Identify which cell holds the provided text, then report its (X, Y) central coordinate. 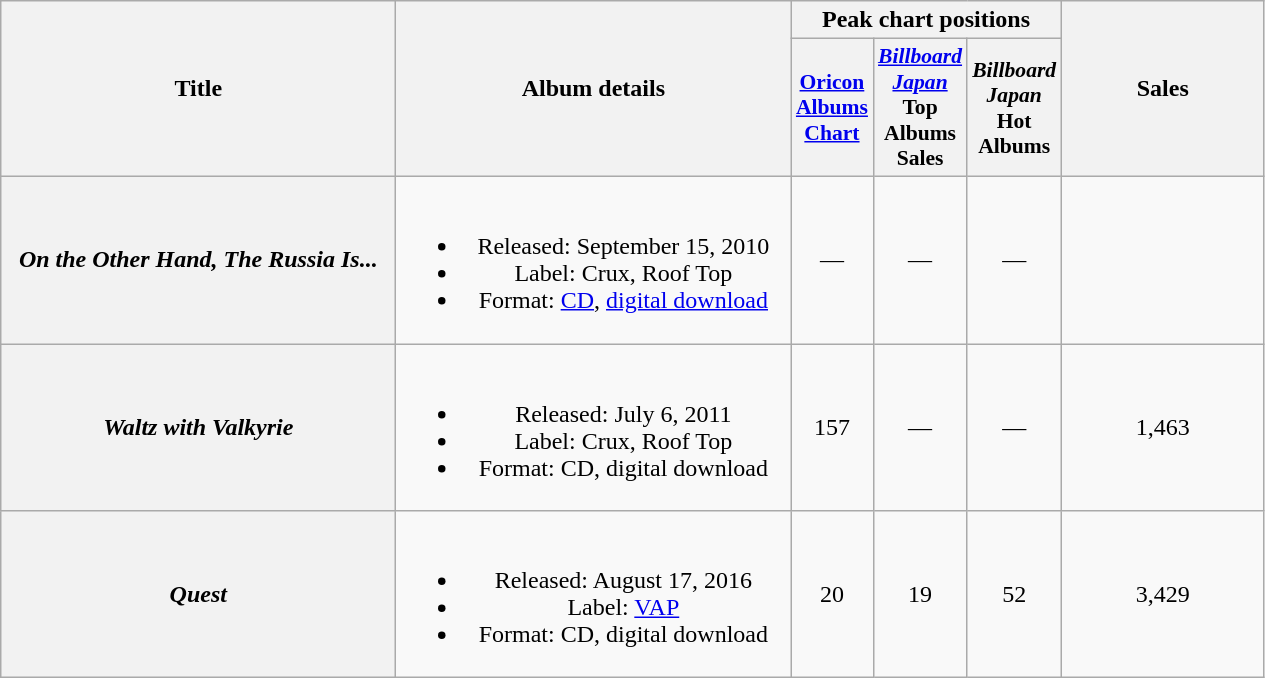
Released: August 17, 2016Label: VAPFormat: CD, digital download (594, 594)
On the Other Hand, The Russia Is... (198, 260)
3,429 (1162, 594)
Released: July 6, 2011Label: Crux, Roof TopFormat: CD, digital download (594, 428)
Oricon Albums Chart (832, 108)
Title (198, 89)
19 (920, 594)
20 (832, 594)
157 (832, 428)
Peak chart positions (926, 20)
Waltz with Valkyrie (198, 428)
Billboard Japan Hot Albums (1014, 108)
Sales (1162, 89)
Billboard Japan Top Albums Sales (920, 108)
Quest (198, 594)
1,463 (1162, 428)
52 (1014, 594)
Released: September 15, 2010Label: Crux, Roof TopFormat: CD, digital download (594, 260)
Album details (594, 89)
